Search for the cell housing the specified text and yield its [x, y] center coordinate. 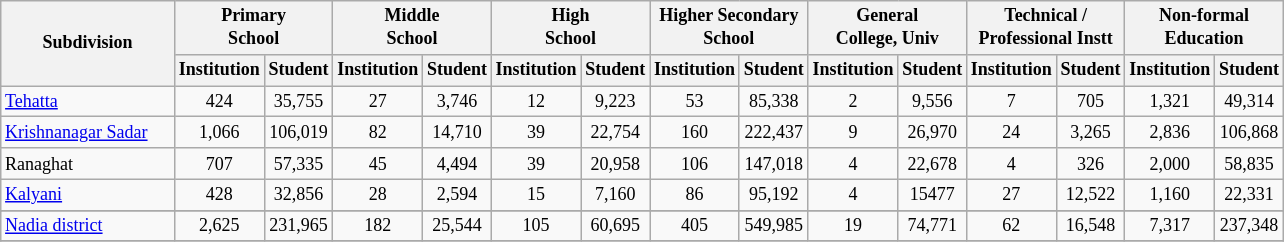
24 [1011, 132]
57,335 [298, 164]
Kalyani [88, 194]
237,348 [1250, 226]
7,160 [616, 194]
32,856 [298, 194]
22,331 [1250, 194]
25,544 [458, 226]
15 [536, 194]
15477 [932, 194]
9 [853, 132]
105 [536, 226]
705 [1090, 102]
28 [378, 194]
2,594 [458, 194]
22,754 [616, 132]
7 [1011, 102]
1,321 [1170, 102]
428 [219, 194]
85,338 [774, 102]
9,556 [932, 102]
2,836 [1170, 132]
Higher SecondarySchool [729, 28]
GeneralCollege, Univ [887, 28]
2,000 [1170, 164]
82 [378, 132]
326 [1090, 164]
7,317 [1170, 226]
HighSchool [570, 28]
MiddleSchool [412, 28]
549,985 [774, 226]
106 [695, 164]
12 [536, 102]
86 [695, 194]
62 [1011, 226]
424 [219, 102]
160 [695, 132]
222,437 [774, 132]
49,314 [1250, 102]
405 [695, 226]
106,868 [1250, 132]
35,755 [298, 102]
Ranaghat [88, 164]
2,625 [219, 226]
45 [378, 164]
14,710 [458, 132]
9,223 [616, 102]
1,160 [1170, 194]
19 [853, 226]
3,746 [458, 102]
Subdivision [88, 44]
16,548 [1090, 226]
231,965 [298, 226]
182 [378, 226]
20,958 [616, 164]
106,019 [298, 132]
74,771 [932, 226]
Krishnanagar Sadar [88, 132]
22,678 [932, 164]
2 [853, 102]
PrimarySchool [253, 28]
60,695 [616, 226]
1,066 [219, 132]
Technical /Professional Instt [1045, 28]
707 [219, 164]
26,970 [932, 132]
Nadia district [88, 226]
4,494 [458, 164]
147,018 [774, 164]
Tehatta [88, 102]
95,192 [774, 194]
Non-formalEducation [1204, 28]
58,835 [1250, 164]
53 [695, 102]
3,265 [1090, 132]
12,522 [1090, 194]
